Output the [x, y] coordinate of the center of the cell containing the given text.  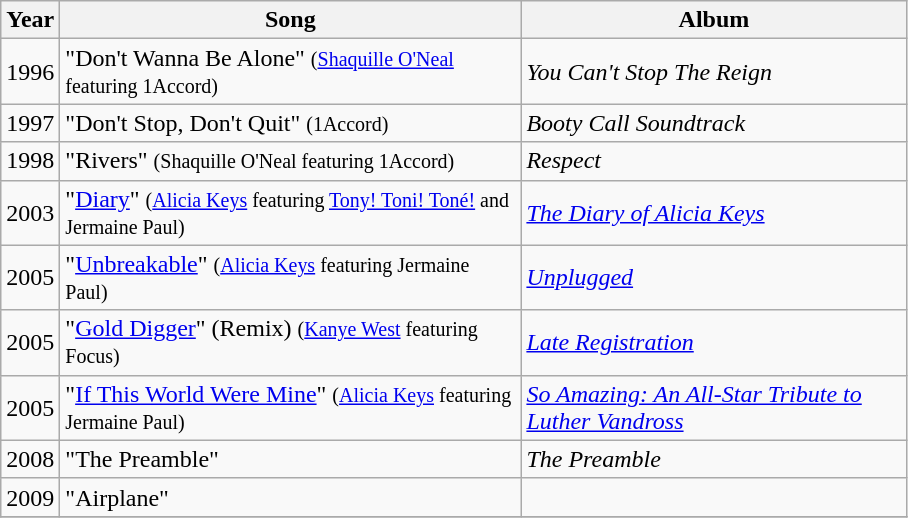
2003 [30, 212]
"Rivers" (Shaquille O'Neal featuring 1Accord) [290, 161]
1996 [30, 72]
The Preamble [714, 459]
"If This World Were Mine" (Alicia Keys featuring Jermaine Paul) [290, 408]
"The Preamble" [290, 459]
"Diary" (Alicia Keys featuring Tony! Toni! Toné! and Jermaine Paul) [290, 212]
1997 [30, 123]
"Don't Wanna Be Alone" (Shaquille O'Neal featuring 1Accord) [290, 72]
You Can't Stop The Reign [714, 72]
Song [290, 20]
1998 [30, 161]
"Airplane" [290, 497]
"Don't Stop, Don't Quit" (1Accord) [290, 123]
Year [30, 20]
So Amazing: An All-Star Tribute to Luther Vandross [714, 408]
Album [714, 20]
Unplugged [714, 278]
2009 [30, 497]
Booty Call Soundtrack [714, 123]
2008 [30, 459]
Late Registration [714, 342]
"Unbreakable" (Alicia Keys featuring Jermaine Paul) [290, 278]
"Gold Digger" (Remix) (Kanye West featuring Focus) [290, 342]
Respect [714, 161]
The Diary of Alicia Keys [714, 212]
